Detect which cell encompasses the target text, then output its (x, y) center coordinate. 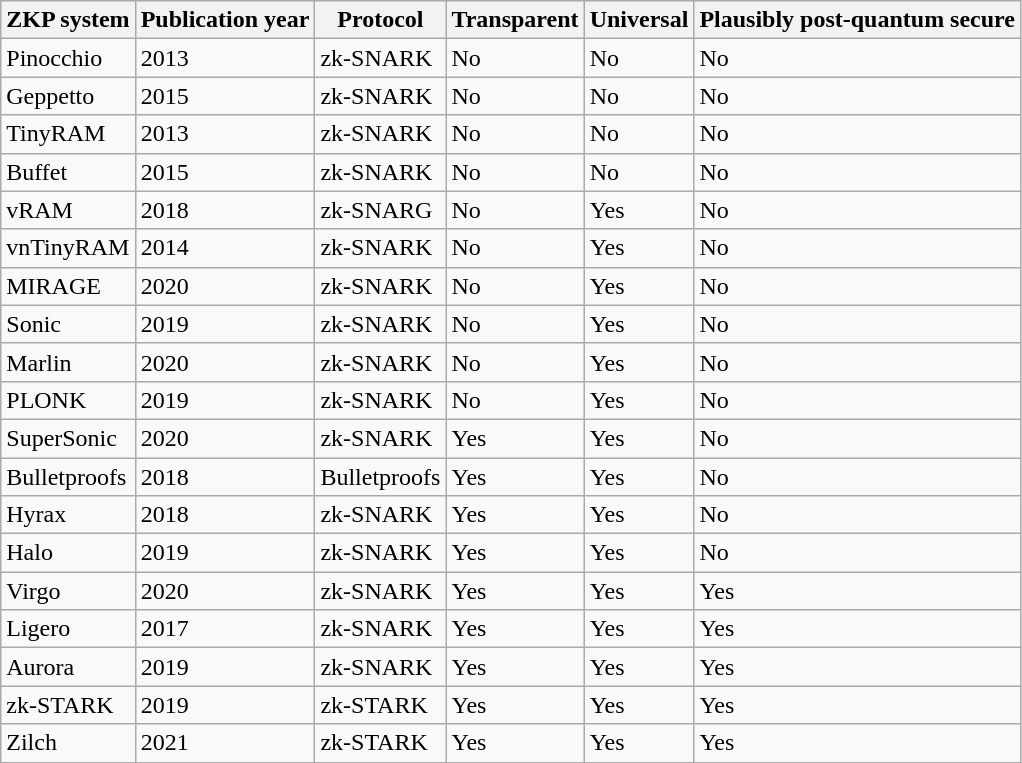
PLONK (68, 400)
Transparent (515, 20)
Buffet (68, 172)
TinyRAM (68, 134)
SuperSonic (68, 438)
Plausibly post-quantum secure (858, 20)
Marlin (68, 362)
Hyrax (68, 515)
Universal (639, 20)
2021 (225, 743)
Publication year (225, 20)
MIRAGE (68, 286)
Aurora (68, 667)
Protocol (380, 20)
2017 (225, 629)
2014 (225, 248)
zk-SNARG (380, 210)
Pinocchio (68, 58)
vnTinyRAM (68, 248)
Halo (68, 553)
Geppetto (68, 96)
vRAM (68, 210)
Sonic (68, 324)
Zilch (68, 743)
Virgo (68, 591)
Ligero (68, 629)
ZKP system (68, 20)
